Find where the given text appears and provide that cell's center as (x, y) coordinate. 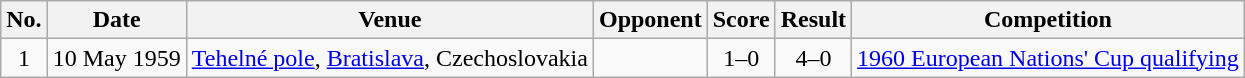
Competition (1048, 20)
Tehelné pole, Bratislava, Czechoslovakia (390, 58)
1–0 (741, 58)
1960 European Nations' Cup qualifying (1048, 58)
4–0 (813, 58)
Venue (390, 20)
1 (24, 58)
No. (24, 20)
Result (813, 20)
Score (741, 20)
Opponent (650, 20)
Date (116, 20)
10 May 1959 (116, 58)
